Locate the cell with the specified text and output its [X, Y] center coordinate. 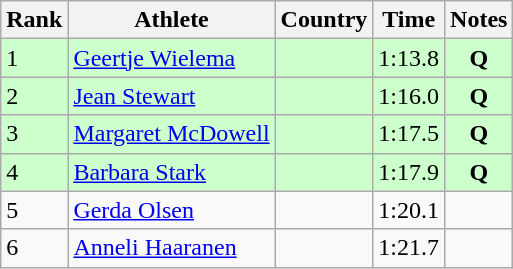
1 [34, 58]
Time [409, 20]
4 [34, 172]
Jean Stewart [172, 96]
1:16.0 [409, 96]
1:13.8 [409, 58]
Country [324, 20]
Barbara Stark [172, 172]
1:17.5 [409, 134]
1:17.9 [409, 172]
5 [34, 210]
Anneli Haaranen [172, 248]
Gerda Olsen [172, 210]
Geertje Wielema [172, 58]
Rank [34, 20]
2 [34, 96]
Notes [479, 20]
Margaret McDowell [172, 134]
Athlete [172, 20]
1:20.1 [409, 210]
1:21.7 [409, 248]
6 [34, 248]
3 [34, 134]
